Return (x, y) of the center of cell containing provided text 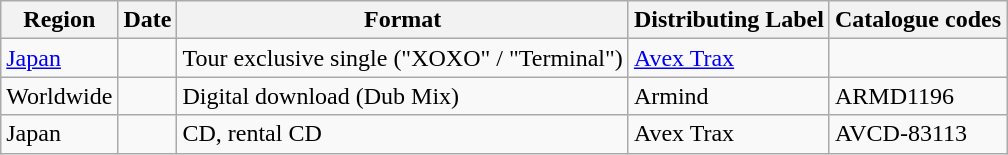
ARMD1196 (918, 96)
Armind (728, 96)
Digital download (Dub Mix) (402, 96)
Catalogue codes (918, 20)
Distributing Label (728, 20)
CD, rental CD (402, 134)
Format (402, 20)
AVCD-83113 (918, 134)
Date (148, 20)
Tour exclusive single ("XOXO" / "Terminal") (402, 58)
Region (60, 20)
Worldwide (60, 96)
